Determine the (x, y) coordinate at the center of the cell enclosing the given text.  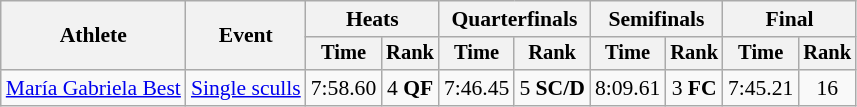
Final (790, 19)
María Gabriela Best (94, 88)
Event (246, 36)
7:58.60 (344, 88)
Semifinals (656, 19)
Single sculls (246, 88)
Athlete (94, 36)
16 (827, 88)
8:09.61 (628, 88)
7:46.45 (476, 88)
3 FC (694, 88)
Heats (372, 19)
5 SC/D (552, 88)
7:45.21 (760, 88)
Quarterfinals (514, 19)
4 QF (410, 88)
